Return the (X, Y) coordinate for the center point of the cell that contains the specified text.  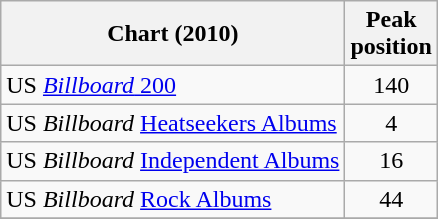
US Billboard Rock Albums (173, 199)
44 (391, 199)
Chart (2010) (173, 34)
Peakposition (391, 34)
16 (391, 161)
US Billboard Independent Albums (173, 161)
140 (391, 85)
US Billboard 200 (173, 85)
4 (391, 123)
US Billboard Heatseekers Albums (173, 123)
